Identify which cell holds the provided text, then report its (X, Y) central coordinate. 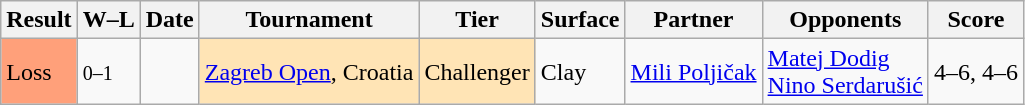
Tier (477, 20)
Matej Dodig Nino Serdarušić (845, 72)
Mili Poljičak (694, 72)
Tournament (309, 20)
Partner (694, 20)
Challenger (477, 72)
Zagreb Open, Croatia (309, 72)
W–L (108, 20)
Opponents (845, 20)
Loss (39, 72)
Clay (580, 72)
0–1 (108, 72)
4–6, 4–6 (976, 72)
Score (976, 20)
Surface (580, 20)
Result (39, 20)
Date (170, 20)
